Provide the [x, y] coordinate of the cell's center where the given text is located.  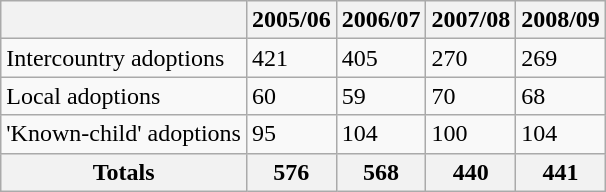
'Known-child' adoptions [124, 134]
2007/08 [471, 20]
568 [381, 172]
95 [291, 134]
2005/06 [291, 20]
269 [561, 58]
68 [561, 96]
70 [471, 96]
60 [291, 96]
Intercountry adoptions [124, 58]
405 [381, 58]
421 [291, 58]
Totals [124, 172]
2008/09 [561, 20]
Local adoptions [124, 96]
270 [471, 58]
441 [561, 172]
440 [471, 172]
100 [471, 134]
576 [291, 172]
2006/07 [381, 20]
59 [381, 96]
